Locate the cell with the specified text and output its [X, Y] center coordinate. 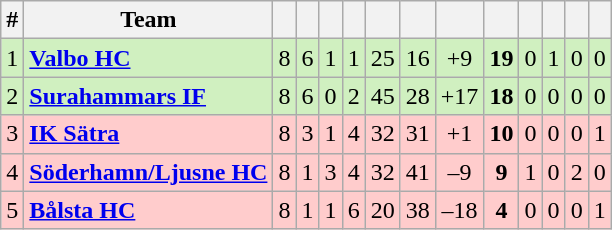
# [12, 20]
+1 [460, 134]
16 [418, 58]
41 [418, 172]
38 [418, 210]
20 [382, 210]
19 [502, 58]
Team [148, 20]
31 [418, 134]
Valbo HC [148, 58]
Bålsta HC [148, 210]
Surahammars IF [148, 96]
5 [12, 210]
10 [502, 134]
–18 [460, 210]
25 [382, 58]
9 [502, 172]
–9 [460, 172]
IK Sätra [148, 134]
+9 [460, 58]
18 [502, 96]
45 [382, 96]
+17 [460, 96]
28 [418, 96]
Söderhamn/Ljusne HC [148, 172]
